Provide the (x, y) coordinate of the cell's center where the given text is located.  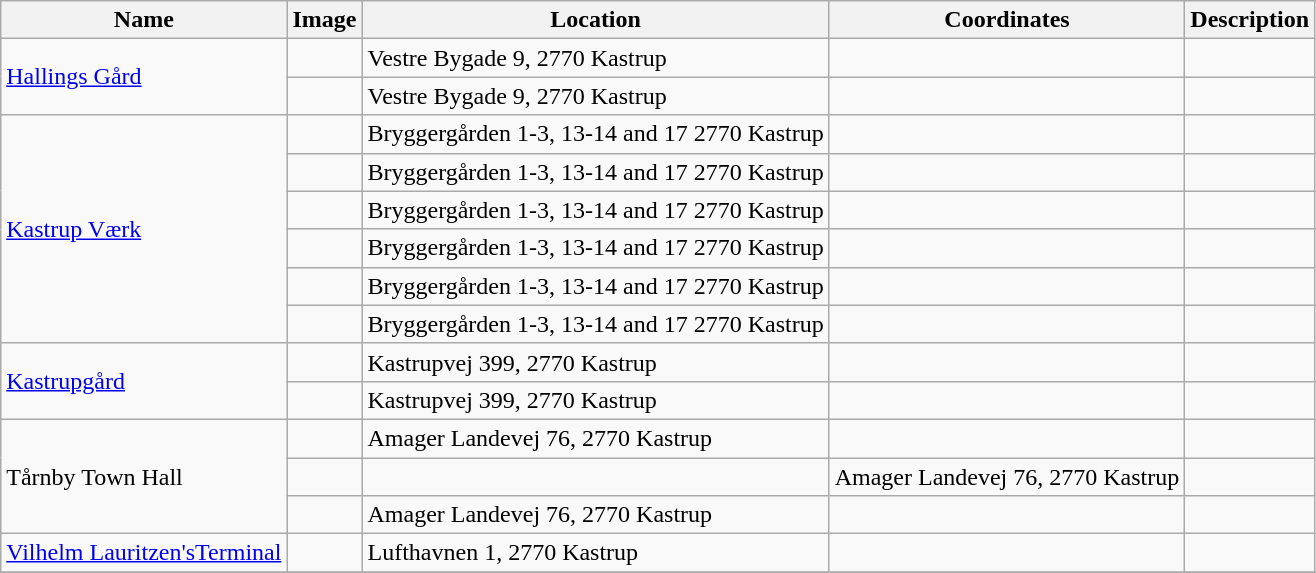
Description (1250, 20)
Vilhelm Lauritzen'sTerminal (144, 553)
Tårnby Town Hall (144, 476)
Kastrup Værk (144, 229)
Location (596, 20)
Name (144, 20)
Image (324, 20)
Kastrupgård (144, 381)
Coordinates (1007, 20)
Lufthavnen 1, 2770 Kastrup (596, 553)
Hallings Gård (144, 77)
